Locate the cell with the specified text and output its [x, y] center coordinate. 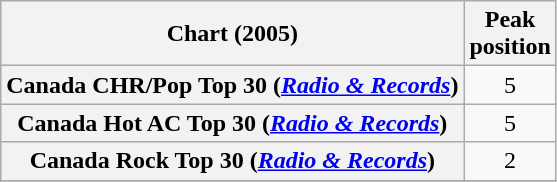
2 [510, 161]
Canada Rock Top 30 (Radio & Records) [232, 161]
Canada CHR/Pop Top 30 (Radio & Records) [232, 85]
Peakposition [510, 34]
Chart (2005) [232, 34]
Canada Hot AC Top 30 (Radio & Records) [232, 123]
